Search for the cell housing the specified text and yield its (X, Y) center coordinate. 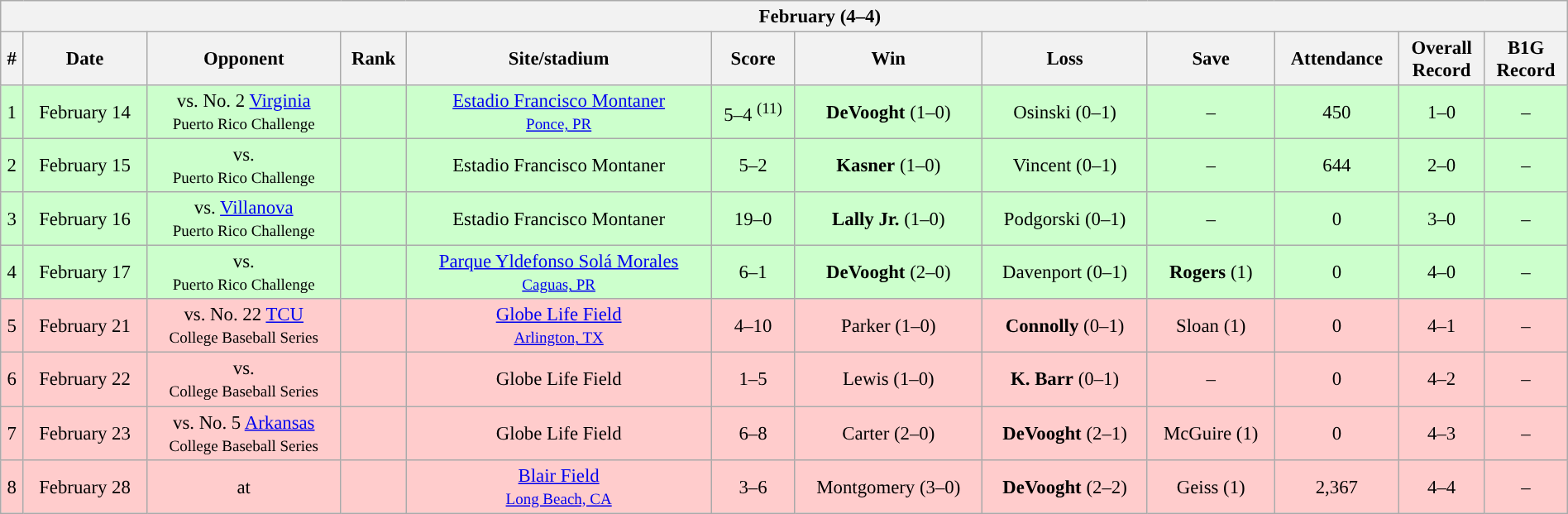
7 (12, 432)
Estadio Francisco MontanerPonce, PR (559, 113)
644 (1336, 166)
February 16 (84, 219)
5–4 (11) (753, 113)
6–8 (753, 432)
3–6 (753, 487)
6 (12, 379)
Date (84, 58)
4–2 (1441, 379)
4–0 (1441, 273)
February 28 (84, 487)
at (243, 487)
5 (12, 326)
Osinski (0–1) (1065, 113)
Carter (2–0) (888, 432)
Vincent (0–1) (1065, 166)
vs. VillanovaPuerto Rico Challenge (243, 219)
1 (12, 113)
DeVooght (2–0) (888, 273)
2,367 (1336, 487)
February 21 (84, 326)
6–1 (753, 273)
4–1 (1441, 326)
8 (12, 487)
vs. No. 22 TCU College Baseball Series (243, 326)
Parker (1–0) (888, 326)
4 (12, 273)
Win (888, 58)
Rogers (1) (1211, 273)
vs. No. 2 VirginiaPuerto Rico Challenge (243, 113)
450 (1336, 113)
DeVooght (2–2) (1065, 487)
February 23 (84, 432)
Rank (374, 58)
vs. No. 5 Arkansas College Baseball Series (243, 432)
Sloan (1) (1211, 326)
2–0 (1441, 166)
19–0 (753, 219)
Loss (1065, 58)
# (12, 58)
Opponent (243, 58)
Site/stadium (559, 58)
Parque Yldefonso Solá MoralesCaguas, PR (559, 273)
4–10 (753, 326)
2 (12, 166)
1–5 (753, 379)
Lewis (1–0) (888, 379)
B1GRecord (1526, 58)
Save (1211, 58)
February 17 (84, 273)
Attendance (1336, 58)
February (4–4) (784, 17)
McGuire (1) (1211, 432)
February 22 (84, 379)
Montgomery (3–0) (888, 487)
4–4 (1441, 487)
Kasner (1–0) (888, 166)
DeVooght (1–0) (888, 113)
vs. College Baseball Series (243, 379)
Globe Life FieldArlington, TX (559, 326)
1–0 (1441, 113)
3–0 (1441, 219)
Podgorski (0–1) (1065, 219)
4–3 (1441, 432)
Geiss (1) (1211, 487)
OverallRecord (1441, 58)
5–2 (753, 166)
K. Barr (0–1) (1065, 379)
3 (12, 219)
Connolly (0–1) (1065, 326)
DeVooght (2–1) (1065, 432)
Lally Jr. (1–0) (888, 219)
Blair FieldLong Beach, CA (559, 487)
Davenport (0–1) (1065, 273)
February 14 (84, 113)
February 15 (84, 166)
Score (753, 58)
